Provide the [X, Y] coordinate of the cell's center where the given text is located.  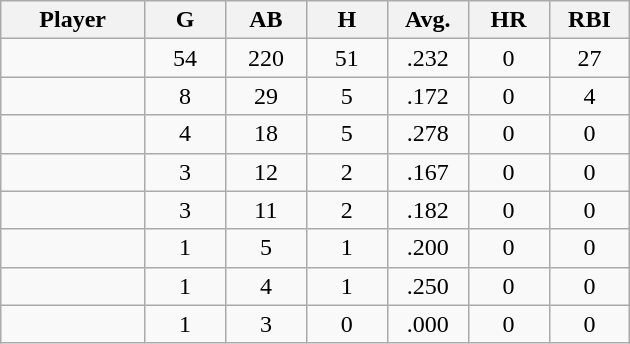
27 [590, 58]
.232 [428, 58]
.172 [428, 96]
51 [346, 58]
29 [266, 96]
.182 [428, 210]
.278 [428, 134]
RBI [590, 20]
.200 [428, 248]
.000 [428, 324]
12 [266, 172]
Avg. [428, 20]
Player [73, 20]
AB [266, 20]
11 [266, 210]
.250 [428, 286]
G [186, 20]
18 [266, 134]
.167 [428, 172]
HR [508, 20]
8 [186, 96]
H [346, 20]
220 [266, 58]
54 [186, 58]
